For the text-containing cell, return its midpoint in (X, Y) coordinate format. 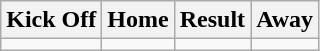
Result (212, 20)
Home (138, 20)
Away (285, 20)
Kick Off (52, 20)
